Capture the cell that displays the provided text and extract its [x, y] central coordinate. 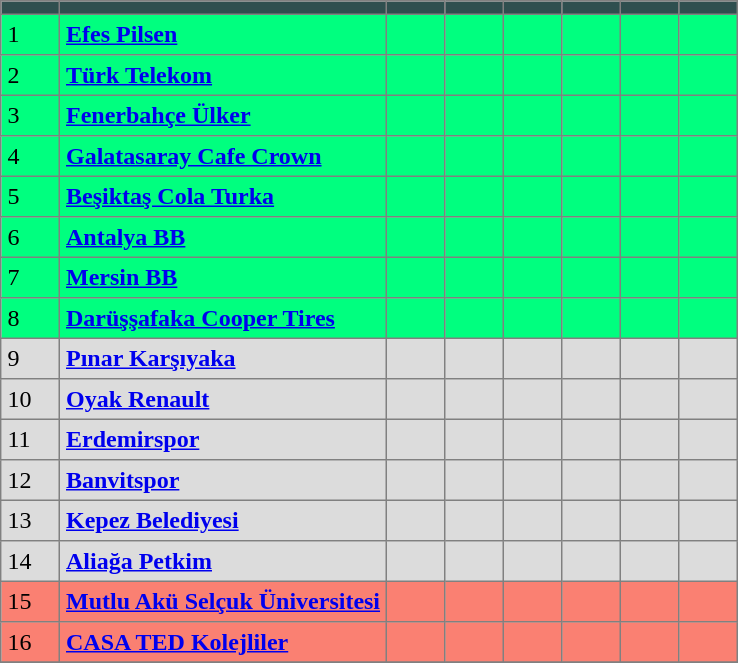
Antalya BB [223, 237]
Erdemirspor [223, 439]
Efes Pilsen [223, 34]
10 [30, 399]
11 [30, 439]
12 [30, 480]
Darüşşafaka Cooper Tires [223, 318]
Galatasaray Cafe Crown [223, 156]
3 [30, 115]
Fenerbahçe Ülker [223, 115]
13 [30, 520]
Mutlu Akü Selçuk Üniversitesi [223, 601]
Pınar Karşıyaka [223, 358]
16 [30, 642]
8 [30, 318]
Kepez Belediyesi [223, 520]
7 [30, 277]
4 [30, 156]
Türk Telekom [223, 75]
5 [30, 196]
Aliağa Petkim [223, 561]
CASA TED Kolejliler [223, 642]
1 [30, 34]
Beşiktaş Cola Turka [223, 196]
Mersin BB [223, 277]
6 [30, 237]
15 [30, 601]
9 [30, 358]
Oyak Renault [223, 399]
Banvitspor [223, 480]
14 [30, 561]
2 [30, 75]
